Output the [X, Y] coordinate of the center of the cell containing the given text.  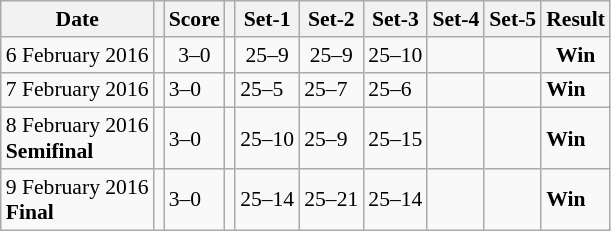
Set-4 [456, 19]
Set-5 [512, 19]
Set-3 [395, 19]
Score [194, 19]
6 February 2016 [78, 55]
Set-1 [267, 19]
7 February 2016 [78, 90]
Date [78, 19]
25–15 [395, 138]
9 February 2016Final [78, 200]
8 February 2016Semifinal [78, 138]
25–6 [395, 90]
Result [576, 19]
Set-2 [331, 19]
25–5 [267, 90]
25–7 [331, 90]
25–21 [331, 200]
